From the cell containing the given text, extract its center point as [X, Y] coordinate. 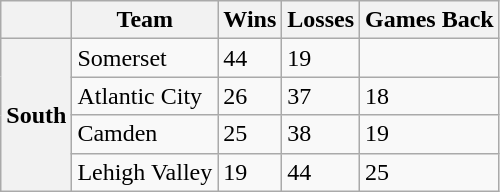
Team [145, 20]
Lehigh Valley [145, 172]
Losses [321, 20]
Camden [145, 134]
38 [321, 134]
18 [430, 96]
26 [250, 96]
South [36, 115]
Atlantic City [145, 96]
Wins [250, 20]
37 [321, 96]
Games Back [430, 20]
Somerset [145, 58]
